Provide the (x, y) coordinate of the cell's center where the given text is located.  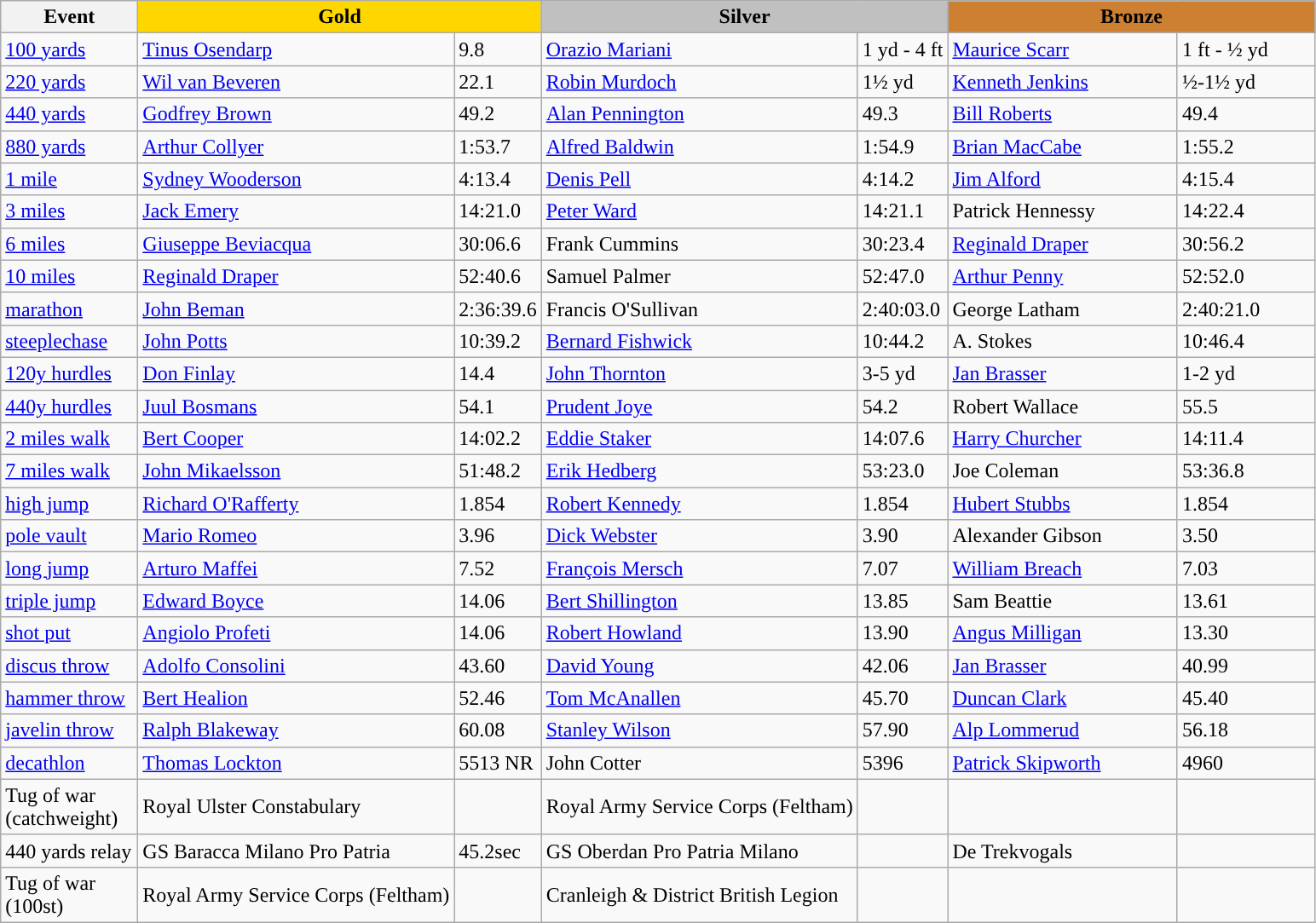
Gold (339, 17)
1-2 yd (1246, 373)
François Mersch (699, 568)
60.08 (498, 730)
Maurice Scarr (1062, 49)
49.4 (1246, 114)
hammer throw (70, 698)
Kenneth Jenkins (1062, 82)
120y hurdles (70, 373)
Robin Murdoch (699, 82)
Bert Healion (297, 698)
49.2 (498, 114)
3.90 (903, 536)
14:22.4 (1246, 211)
3 miles (70, 211)
55.5 (1246, 407)
Alfred Baldwin (699, 147)
10:46.4 (1246, 341)
1:54.9 (903, 147)
Ralph Blakeway (297, 730)
13.90 (903, 633)
John Potts (297, 341)
Hubert Stubbs (1062, 504)
John Beman (297, 309)
Tinus Osendarp (297, 49)
440 yards (70, 114)
2:36:39.6 (498, 309)
marathon (70, 309)
4960 (1246, 763)
Adolfo Consolini (297, 666)
steeplechase (70, 341)
52:47.0 (903, 276)
high jump (70, 504)
45.70 (903, 698)
1:55.2 (1246, 147)
Sydney Wooderson (297, 179)
Richard O'Rafferty (297, 504)
Frank Cummins (699, 244)
A. Stokes (1062, 341)
56.18 (1246, 730)
Jack Emery (297, 211)
Thomas Lockton (297, 763)
Alp Lommerud (1062, 730)
Francis O'Sullivan (699, 309)
Orazio Mariani (699, 49)
Brian MacCabe (1062, 147)
Arthur Penny (1062, 276)
2:40:03.0 (903, 309)
John Mikaelsson (297, 471)
440y hurdles (70, 407)
David Young (699, 666)
1 ft - ½ yd (1246, 49)
Patrick Skipworth (1062, 763)
discus throw (70, 666)
Mario Romeo (297, 536)
14:07.6 (903, 439)
Bronze (1132, 17)
Denis Pell (699, 179)
Giuseppe Beviacqua (297, 244)
49.3 (903, 114)
John Cotter (699, 763)
45.40 (1246, 698)
1 yd - 4 ft (903, 49)
13.61 (1246, 601)
7.52 (498, 568)
57.90 (903, 730)
shot put (70, 633)
Bernard Fishwick (699, 341)
javelin throw (70, 730)
William Breach (1062, 568)
Tom McAnallen (699, 698)
Edward Boyce (297, 601)
Cranleigh & District British Legion (699, 895)
long jump (70, 568)
880 yards (70, 147)
Alan Pennington (699, 114)
Samuel Palmer (699, 276)
42.06 (903, 666)
54.1 (498, 407)
Arturo Maffei (297, 568)
6 miles (70, 244)
George Latham (1062, 309)
100 yards (70, 49)
Prudent Joye (699, 407)
9.8 (498, 49)
10:44.2 (903, 341)
Royal Ulster Constabulary (297, 806)
Duncan Clark (1062, 698)
440 yards relay (70, 851)
Dick Webster (699, 536)
Juul Bosmans (297, 407)
Eddie Staker (699, 439)
13.85 (903, 601)
Godfrey Brown (297, 114)
GS Baracca Milano Pro Patria (297, 851)
14:02.2 (498, 439)
Bill Roberts (1062, 114)
5396 (903, 763)
Stanley Wilson (699, 730)
Robert Howland (699, 633)
Angus Milligan (1062, 633)
52.46 (498, 698)
7.03 (1246, 568)
7 miles walk (70, 471)
Wil van Beveren (297, 82)
3.96 (498, 536)
Angiolo Profeti (297, 633)
Joe Coleman (1062, 471)
13.30 (1246, 633)
GS Oberdan Pro Patria Milano (699, 851)
220 yards (70, 82)
triple jump (70, 601)
Patrick Hennessy (1062, 211)
Sam Beattie (1062, 601)
53:36.8 (1246, 471)
3-5 yd (903, 373)
10:39.2 (498, 341)
Jim Alford (1062, 179)
Robert Wallace (1062, 407)
54.2 (903, 407)
4:15.4 (1246, 179)
7.07 (903, 568)
14:21.1 (903, 211)
14.4 (498, 373)
2 miles walk (70, 439)
43.60 (498, 666)
Arthur Collyer (297, 147)
51:48.2 (498, 471)
Harry Churcher (1062, 439)
30:06.6 (498, 244)
45.2sec (498, 851)
53:23.0 (903, 471)
1 mile (70, 179)
Tug of war (100st) (70, 895)
Bert Shillington (699, 601)
22.1 (498, 82)
10 miles (70, 276)
1½ yd (903, 82)
1:53.7 (498, 147)
2:40:21.0 (1246, 309)
52:40.6 (498, 276)
Robert Kennedy (699, 504)
De Trekvogals (1062, 851)
John Thornton (699, 373)
4:13.4 (498, 179)
30:23.4 (903, 244)
30:56.2 (1246, 244)
Tug of war (catchweight) (70, 806)
3.50 (1246, 536)
Silver (745, 17)
Alexander Gibson (1062, 536)
4:14.2 (903, 179)
Bert Cooper (297, 439)
5513 NR (498, 763)
Erik Hedberg (699, 471)
pole vault (70, 536)
Peter Ward (699, 211)
decathlon (70, 763)
14:11.4 (1246, 439)
52:52.0 (1246, 276)
½-1½ yd (1246, 82)
Event (70, 17)
Don Finlay (297, 373)
40.99 (1246, 666)
14:21.0 (498, 211)
